Provide the (X, Y) coordinate of the cell's center where the given text is located.  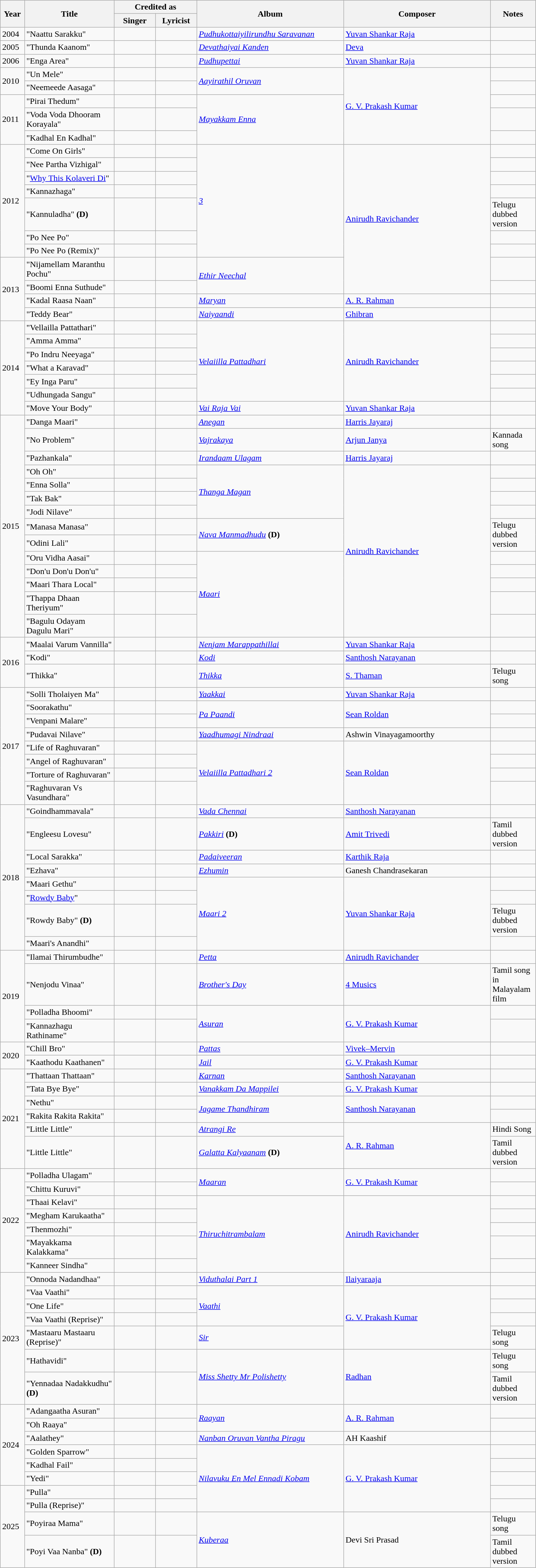
"Chill Bro" (69, 1049)
Kodi (270, 657)
2017 (12, 746)
Karnan (270, 1076)
"Bagulu Odayam Dagulu Mari" (69, 626)
"Tak Bak" (69, 498)
"Kanneer Sindha" (69, 1266)
2016 (12, 662)
"Neemeede Aasaga" (69, 88)
"Nee Partha Vizhigal" (69, 164)
Padaiveeran (270, 857)
2014 (12, 368)
"Enna Solla" (69, 485)
"Vellailla Pattathari" (69, 327)
"Thappa Dhaan Theriyum" (69, 603)
Yaakkai (270, 694)
"Nethu" (69, 1102)
"Goindhammavala" (69, 811)
Velaiilla Pattadhari 2 (270, 773)
"Angel of Raghuvaran" (69, 761)
2006 (12, 61)
"Boomi Enna Suthude" (69, 287)
"Move Your Body" (69, 408)
"Mayakkama Kalakkama" (69, 1248)
Year (12, 14)
Pakkiri (D) (270, 834)
4 Musics (417, 985)
"Chittu Kuruvi" (69, 1189)
"Thikka" (69, 675)
"Engleesu Lovesu" (69, 834)
Brother's Day (270, 985)
"Polladha Bhoomi" (69, 1012)
Anegan (270, 421)
"Kadal Raasa Naan" (69, 301)
Singer (135, 20)
Title (69, 14)
Velaiilla Pattadhari (270, 361)
"Kannuladha" (D) (69, 214)
Pudhupettai (270, 61)
Kannada song (513, 440)
"Maari Gethu" (69, 884)
"What a Karavad" (69, 368)
"Life of Raghuvaran" (69, 748)
Devi Sri Prasad (417, 1540)
Aayirathil Oruvan (270, 81)
"Kaathodu Kaathanen" (69, 1062)
"Pazhankala" (69, 458)
"Soorakathu" (69, 708)
"Why This Kolaveri Di" (69, 178)
"One Life" (69, 1306)
Vai Raja Vai (270, 408)
"Amma Amma" (69, 341)
"Thaai Kelavi" (69, 1202)
"No Problem" (69, 440)
Hindi Song (513, 1129)
Pattas (270, 1049)
"Maari Thara Local" (69, 585)
2025 (12, 1526)
2010 (12, 81)
"Un Mele" (69, 74)
Jail (270, 1062)
"Oh Raaya" (69, 1425)
2004 (12, 34)
Ganesh Chandrasekaran (417, 870)
2018 (12, 877)
"Danga Maari" (69, 421)
"Naattu Sarakku" (69, 34)
Notes (513, 14)
Ilaiyaraaja (417, 1279)
2019 (12, 996)
"Adangaatha Asuran" (69, 1411)
Nava Manmadhudu (D) (270, 535)
Vada Chennai (270, 811)
"Oh Oh" (69, 472)
Amit Trivedi (417, 834)
Tamil song in Malayalam film (513, 985)
"Manasa Manasa" (69, 527)
"Venpani Malare" (69, 721)
"Aalathey" (69, 1438)
Thiruchitrambalam (270, 1233)
2023 (12, 1338)
"Rowdy Baby" (D) (69, 920)
"Local Sarakka" (69, 857)
3 (270, 201)
"Po Nee Po" (69, 237)
"Thattaan Thattaan" (69, 1076)
Maari (270, 594)
"Kadhal Fail" (69, 1465)
Mayakkam Enna (270, 119)
"Rakita Rakita Rakita" (69, 1116)
"Thenmozhi" (69, 1229)
"Poyi Vaa Nanba" (D) (69, 1551)
Ezhumin (270, 870)
Galatta Kalyaanam (D) (270, 1152)
Thanga Magan (270, 492)
Composer (417, 14)
Vaathi (270, 1306)
"Come On Girls" (69, 151)
Miss Shetty Mr Polishetty (270, 1377)
"Poyiraa Mama" (69, 1524)
Ghibran (417, 314)
2015 (12, 526)
"Nenjodu Vinaa" (69, 985)
"Udhungada Sangu" (69, 395)
Sir (270, 1337)
"Rowdy Baby" (69, 897)
Deva (417, 47)
"Pulla (Reprise)" (69, 1505)
"Hathavidi" (69, 1361)
"Golden Sparrow" (69, 1451)
Pudhukottaiyilirundhu Saravanan (270, 34)
Nilavuku En Mel Ennadi Kobam (270, 1478)
Vanakkam Da Mappilei (270, 1089)
Yaadhumagi Nindraai (270, 734)
Ashwin Vinayagamoorthy (417, 734)
"Yennadaa Nadakkudhu" (D) (69, 1388)
"Megham Karukaatha" (69, 1215)
Nanban Oruvan Vantha Piragu (270, 1438)
2021 (12, 1119)
"Kannazhagu Rathiname" (69, 1031)
"Solli Tholaiyen Ma" (69, 694)
Arjun Janya (417, 440)
Nenjam Marappathillai (270, 644)
"Jodi Nilave" (69, 512)
Viduthalai Part 1 (270, 1279)
"Yedi" (69, 1478)
Kuberaa (270, 1540)
"Maari's Anandhi" (69, 943)
Vivek–Mervin (417, 1049)
"Kadhal En Kadhal" (69, 137)
AH Kaashif (417, 1438)
"Oru Vidha Aasai" (69, 558)
Pa Paandi (270, 714)
2005 (12, 47)
"Don'u Don'u Don'u" (69, 571)
"Kodi" (69, 657)
"Nijamellam Maranthu Pochu" (69, 269)
Album (270, 14)
Maaran (270, 1182)
"Po Nee Po (Remix)" (69, 251)
2022 (12, 1220)
"Ezhava" (69, 870)
Atrangi Re (270, 1129)
"Ilamai Thirumbudhe" (69, 957)
2013 (12, 289)
"Teddy Bear" (69, 314)
"Mastaaru Mastaaru (Reprise)" (69, 1337)
2020 (12, 1055)
"Ey Inga Paru" (69, 381)
"Onnoda Nadandhaa" (69, 1279)
S. Thaman (417, 675)
Raayan (270, 1418)
"Odini Lali" (69, 543)
2011 (12, 119)
"Vaa Vaathi (Reprise)" (69, 1319)
Irandaam Ulagam (270, 458)
"Pirai Thedum" (69, 101)
Credited as (155, 7)
"Pulla" (69, 1492)
"Voda Voda Dhooram Korayala" (69, 119)
Asuran (270, 1024)
Lyricist (176, 20)
"Po Indru Neeyaga" (69, 354)
"Thunda Kaanom" (69, 47)
Radhan (417, 1377)
Maari 2 (270, 913)
2012 (12, 201)
Maryan (270, 301)
2024 (12, 1445)
"Vaa Vaathi" (69, 1292)
"Torture of Raghuvaran" (69, 775)
Naiyaandi (270, 314)
"Tata Bye Bye" (69, 1089)
Vajrakaya (270, 440)
"Raghuvaran Vs Vasundhara" (69, 793)
"Pudavai Nilave" (69, 734)
"Kannazhaga" (69, 191)
"Polladha Ulagam" (69, 1175)
Jagame Thandhiram (270, 1109)
"Enga Area" (69, 61)
Karthik Raja (417, 857)
Ethir Neechal (270, 276)
"Maalai Varum Vannilla" (69, 644)
Petta (270, 957)
Thikka (270, 675)
Devathaiyai Kanden (270, 47)
